Search for the cell housing the specified text and yield its [X, Y] center coordinate. 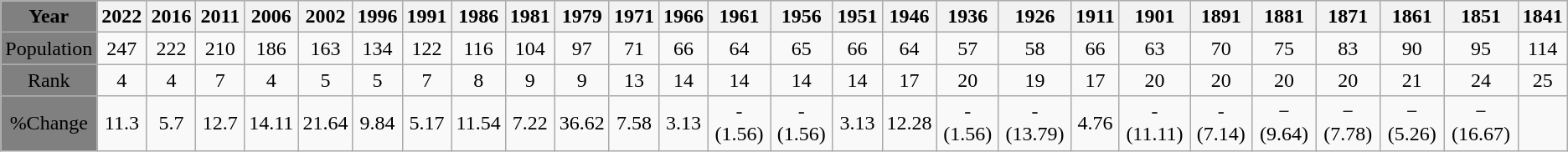
21.64 [325, 124]
1986 [478, 17]
163 [325, 48]
1891 [1221, 17]
7.58 [633, 124]
2016 [171, 17]
90 [1412, 48]
25 [1543, 80]
1871 [1348, 17]
114 [1543, 48]
1996 [377, 17]
12.28 [910, 124]
Year [49, 17]
1926 [1034, 17]
Rank [49, 80]
− (5.26) [1412, 124]
95 [1481, 48]
19 [1034, 80]
5.7 [171, 124]
− (9.64) [1284, 124]
1971 [633, 17]
1861 [1412, 17]
1936 [967, 17]
57 [967, 48]
70 [1221, 48]
7.22 [529, 124]
2022 [122, 17]
1851 [1481, 17]
9.84 [377, 124]
1946 [910, 17]
116 [478, 48]
11.54 [478, 124]
65 [802, 48]
1966 [683, 17]
- (13.79) [1034, 124]
71 [633, 48]
- (11.11) [1154, 124]
122 [427, 48]
− (7.78) [1348, 124]
58 [1034, 48]
83 [1348, 48]
%Change [49, 124]
2002 [325, 17]
36.62 [581, 124]
11.3 [122, 124]
14.11 [271, 124]
4.76 [1096, 124]
13 [633, 80]
63 [1154, 48]
186 [271, 48]
1991 [427, 17]
222 [171, 48]
12.7 [220, 124]
1961 [739, 17]
104 [529, 48]
1841 [1543, 17]
1901 [1154, 17]
- (7.14) [1221, 124]
2006 [271, 17]
1979 [581, 17]
8 [478, 80]
134 [377, 48]
Population [49, 48]
1981 [529, 17]
2011 [220, 17]
21 [1412, 80]
5.17 [427, 124]
1911 [1096, 17]
210 [220, 48]
247 [122, 48]
24 [1481, 80]
97 [581, 48]
75 [1284, 48]
− (16.67) [1481, 124]
1881 [1284, 17]
1951 [858, 17]
1956 [802, 17]
